Return (X, Y) of the center of cell containing provided text 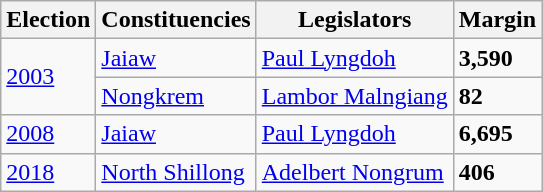
North Shillong (176, 172)
3,590 (497, 58)
Election (48, 20)
Legislators (354, 20)
6,695 (497, 134)
Constituencies (176, 20)
Lambor Malngiang (354, 96)
2008 (48, 134)
406 (497, 172)
Margin (497, 20)
2018 (48, 172)
Adelbert Nongrum (354, 172)
2003 (48, 77)
82 (497, 96)
Nongkrem (176, 96)
